Identify which cell holds the provided text, then report its [X, Y] central coordinate. 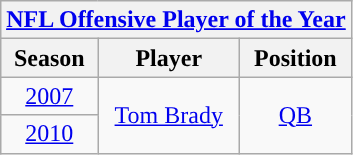
2010 [50, 134]
NFL Offensive Player of the Year [176, 20]
2007 [50, 96]
Position [296, 58]
Player [169, 58]
Tom Brady [169, 115]
Season [50, 58]
QB [296, 115]
